For the text-containing cell, return its midpoint in [x, y] coordinate format. 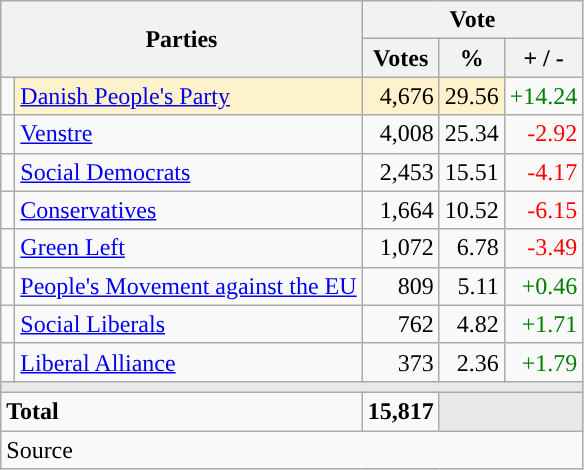
5.11 [472, 286]
-6.15 [544, 210]
Venstre [188, 134]
373 [400, 362]
4.82 [472, 324]
+14.24 [544, 96]
Social Liberals [188, 324]
Conservatives [188, 210]
+1.71 [544, 324]
Liberal Alliance [188, 362]
Parties [182, 39]
10.52 [472, 210]
+0.46 [544, 286]
-3.49 [544, 248]
15,817 [400, 411]
4,676 [400, 96]
+1.79 [544, 362]
-4.17 [544, 172]
Vote [472, 20]
Green Left [188, 248]
762 [400, 324]
Total [182, 411]
2,453 [400, 172]
People's Movement against the EU [188, 286]
Source [292, 449]
1,664 [400, 210]
2.36 [472, 362]
+ / - [544, 58]
Social Democrats [188, 172]
4,008 [400, 134]
809 [400, 286]
25.34 [472, 134]
1,072 [400, 248]
15.51 [472, 172]
Votes [400, 58]
29.56 [472, 96]
% [472, 58]
6.78 [472, 248]
Danish People's Party [188, 96]
-2.92 [544, 134]
